Capture the cell that displays the provided text and extract its [X, Y] central coordinate. 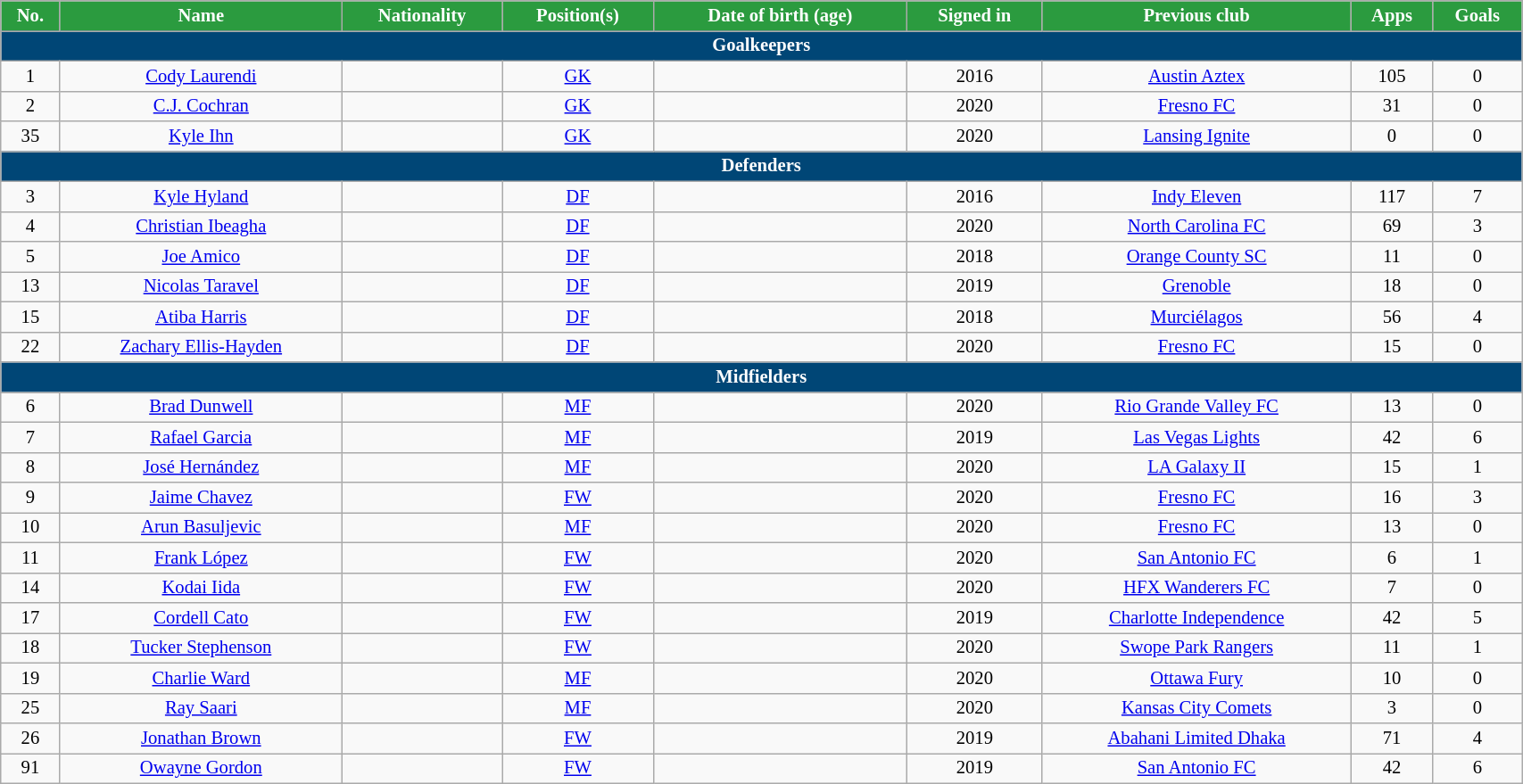
Midfielders [762, 377]
56 [1392, 317]
Kyle Hyland [201, 196]
Austin Aztex [1196, 76]
Las Vegas Lights [1196, 437]
Position(s) [578, 15]
31 [1392, 106]
Murciélagos [1196, 317]
8 [30, 467]
69 [1392, 227]
Charlie Ward [201, 678]
Rio Grande Valley FC [1196, 407]
Charlotte Independence [1196, 618]
Zachary Ellis-Hayden [201, 347]
Date of birth (age) [780, 15]
Signed in [975, 15]
HFX Wanderers FC [1196, 588]
71 [1392, 738]
Brad Dunwell [201, 407]
Defenders [762, 166]
Kyle Ihn [201, 136]
Nationality [423, 15]
Kansas City Comets [1196, 708]
Swope Park Rangers [1196, 648]
19 [30, 678]
Indy Eleven [1196, 196]
Apps [1392, 15]
LA Galaxy II [1196, 467]
22 [30, 347]
91 [30, 768]
9 [30, 497]
Lansing Ignite [1196, 136]
Ray Saari [201, 708]
25 [30, 708]
Grenoble [1196, 286]
Atiba Harris [201, 317]
Nicolas Taravel [201, 286]
Christian Ibeagha [201, 227]
Goalkeepers [762, 45]
Owayne Gordon [201, 768]
C.J. Cochran [201, 106]
Cody Laurendi [201, 76]
Kodai Iida [201, 588]
Abahani Limited Dhaka [1196, 738]
José Hernández [201, 467]
Orange County SC [1196, 256]
Jaime Chavez [201, 497]
2 [30, 106]
Cordell Cato [201, 618]
16 [1392, 497]
North Carolina FC [1196, 227]
Joe Amico [201, 256]
Name [201, 15]
Rafael Garcia [201, 437]
Tucker Stephenson [201, 648]
No. [30, 15]
117 [1392, 196]
Arun Basuljevic [201, 527]
14 [30, 588]
105 [1392, 76]
Jonathan Brown [201, 738]
17 [30, 618]
26 [30, 738]
Previous club [1196, 15]
Frank López [201, 557]
35 [30, 136]
Goals [1477, 15]
Ottawa Fury [1196, 678]
